Scan for the cell matching the given text and deliver its (x, y) coordinate at center. 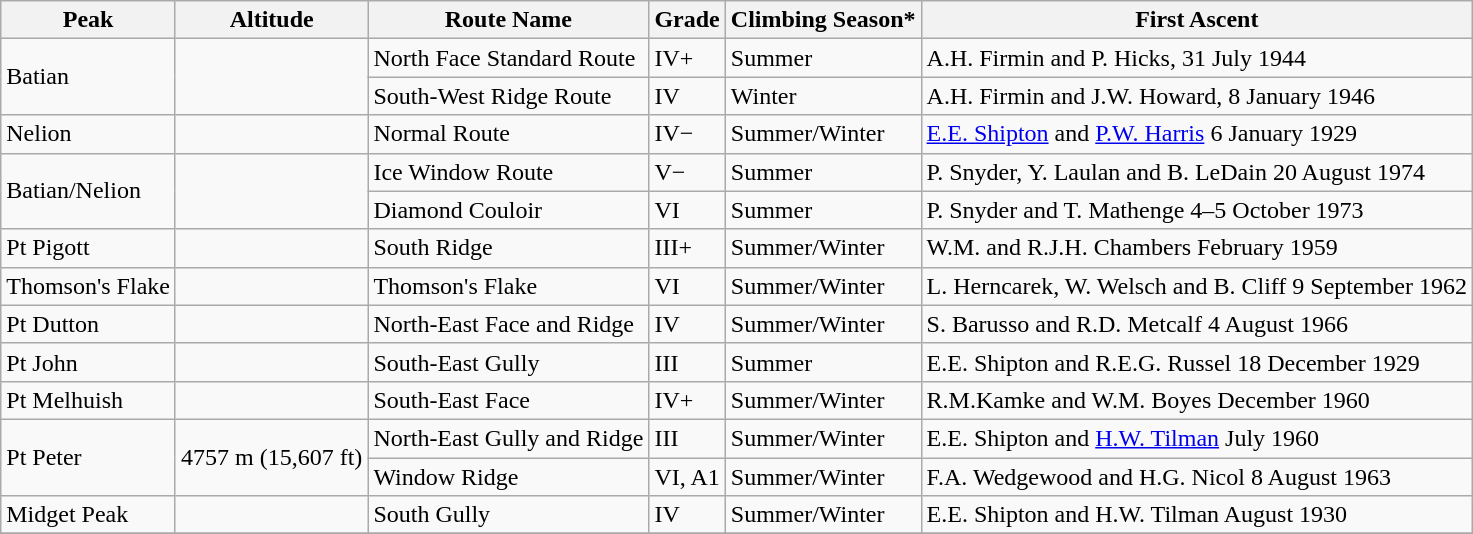
Peak (88, 20)
Diamond Couloir (508, 210)
Batian (88, 77)
Pt John (88, 362)
E.E. Shipton and H.W. Tilman August 1930 (1196, 515)
Grade (687, 20)
E.E. Shipton and P.W. Harris 6 January 1929 (1196, 134)
North-East Gully and Ridge (508, 438)
First Ascent (1196, 20)
Ice Window Route (508, 172)
North-East Face and Ridge (508, 324)
A.H. Firmin and P. Hicks, 31 July 1944 (1196, 58)
Window Ridge (508, 477)
Pt Peter (88, 457)
North Face Standard Route (508, 58)
Winter (823, 96)
W.M. and R.J.H. Chambers February 1959 (1196, 248)
Altitude (271, 20)
VI, A1 (687, 477)
4757 m (15,607 ft) (271, 457)
Route Name (508, 20)
P. Snyder, Y. Laulan and B. LeDain 20 August 1974 (1196, 172)
P. Snyder and T. Mathenge 4–5 October 1973 (1196, 210)
E.E. Shipton and H.W. Tilman July 1960 (1196, 438)
Normal Route (508, 134)
V− (687, 172)
S. Barusso and R.D. Metcalf 4 August 1966 (1196, 324)
Midget Peak (88, 515)
Climbing Season* (823, 20)
Pt Melhuish (88, 400)
South Gully (508, 515)
Pt Pigott (88, 248)
F.A. Wedgewood and H.G. Nicol 8 August 1963 (1196, 477)
III+ (687, 248)
South Ridge (508, 248)
IV− (687, 134)
Batian/Nelion (88, 191)
South-East Face (508, 400)
E.E. Shipton and R.E.G. Russel 18 December 1929 (1196, 362)
Nelion (88, 134)
R.M.Kamke and W.M. Boyes December 1960 (1196, 400)
South-East Gully (508, 362)
A.H. Firmin and J.W. Howard, 8 January 1946 (1196, 96)
South-West Ridge Route (508, 96)
Pt Dutton (88, 324)
L. Herncarek, W. Welsch and B. Cliff 9 September 1962 (1196, 286)
